Find where the given text appears and provide that cell's center as [x, y] coordinate. 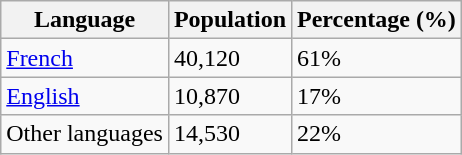
Other languages [85, 134]
French [85, 58]
14,530 [230, 134]
English [85, 96]
Percentage (%) [377, 20]
Population [230, 20]
17% [377, 96]
40,120 [230, 58]
Language [85, 20]
61% [377, 58]
22% [377, 134]
10,870 [230, 96]
